Provide the (X, Y) coordinate of the cell's center where the given text is located.  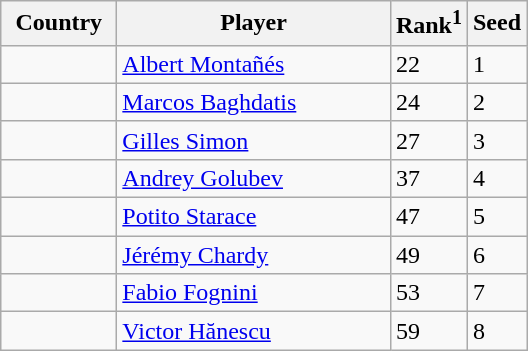
47 (428, 217)
59 (428, 331)
Player (254, 24)
Gilles Simon (254, 140)
Marcos Baghdatis (254, 102)
24 (428, 102)
Seed (496, 24)
Albert Montañés (254, 64)
3 (496, 140)
53 (428, 293)
Jérémy Chardy (254, 255)
27 (428, 140)
2 (496, 102)
6 (496, 255)
Rank1 (428, 24)
Potito Starace (254, 217)
Country (59, 24)
5 (496, 217)
7 (496, 293)
Fabio Fognini (254, 293)
22 (428, 64)
Andrey Golubev (254, 178)
Victor Hănescu (254, 331)
1 (496, 64)
8 (496, 331)
49 (428, 255)
4 (496, 178)
37 (428, 178)
